Return the (X, Y) coordinate for the center point of the cell that contains the specified text.  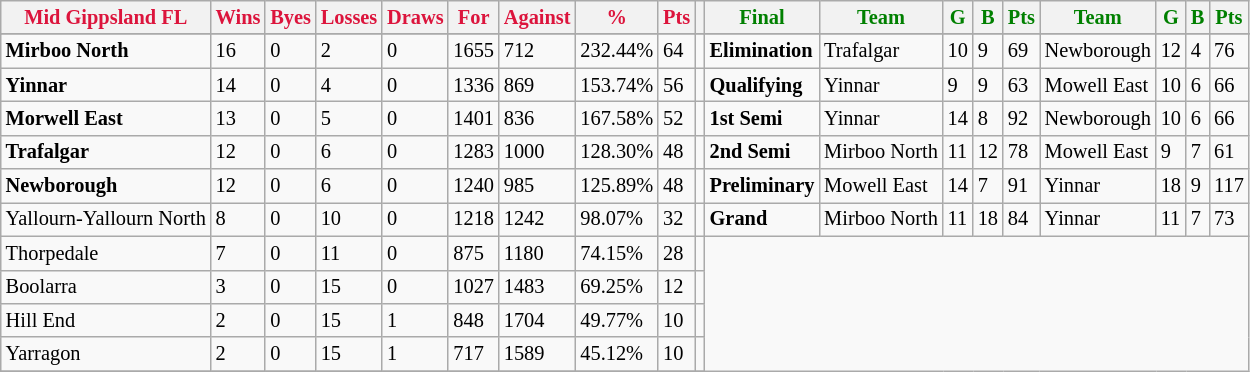
1704 (538, 320)
875 (473, 253)
117 (1228, 186)
836 (538, 118)
1218 (473, 219)
1027 (473, 287)
Against (538, 17)
1483 (538, 287)
1283 (473, 152)
69 (1022, 51)
Yallourn-Yallourn North (106, 219)
For (473, 17)
1336 (473, 85)
69.25% (616, 287)
92 (1022, 118)
869 (538, 85)
Elimination (762, 51)
Morwell East (106, 118)
1401 (473, 118)
Preliminary (762, 186)
Byes (290, 17)
52 (676, 118)
Qualifying (762, 85)
Draws (415, 17)
64 (676, 51)
49.77% (616, 320)
Wins (238, 17)
Hill End (106, 320)
Thorpedale (106, 253)
1st Semi (762, 118)
32 (676, 219)
1000 (538, 152)
712 (538, 51)
Mid Gippsland FL (106, 17)
74.15% (616, 253)
1655 (473, 51)
Yarragon (106, 354)
56 (676, 85)
848 (473, 320)
16 (238, 51)
61 (1228, 152)
Grand (762, 219)
3 (238, 287)
Losses (349, 17)
78 (1022, 152)
13 (238, 118)
73 (1228, 219)
232.44% (616, 51)
1180 (538, 253)
125.89% (616, 186)
91 (1022, 186)
45.12% (616, 354)
84 (1022, 219)
98.07% (616, 219)
167.58% (616, 118)
1242 (538, 219)
2nd Semi (762, 152)
28 (676, 253)
Boolarra (106, 287)
63 (1022, 85)
128.30% (616, 152)
% (616, 17)
153.74% (616, 85)
717 (473, 354)
1240 (473, 186)
Final (762, 17)
985 (538, 186)
1589 (538, 354)
76 (1228, 51)
5 (349, 118)
